Provide the (x, y) coordinate of the cell's center where the given text is located.  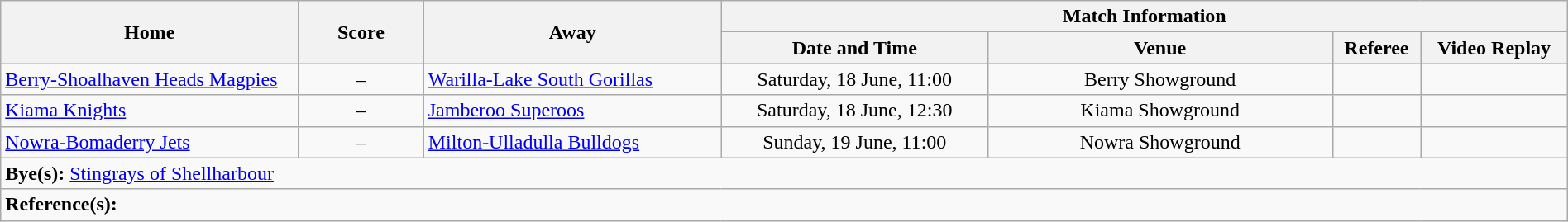
Venue (1159, 48)
Warilla-Lake South Gorillas (572, 79)
Score (361, 32)
Saturday, 18 June, 11:00 (854, 79)
Kiama Knights (150, 111)
Berry-Shoalhaven Heads Magpies (150, 79)
Referee (1376, 48)
Home (150, 32)
Milton-Ulladulla Bulldogs (572, 142)
Saturday, 18 June, 12:30 (854, 111)
Video Replay (1494, 48)
Nowra-Bomaderry Jets (150, 142)
Jamberoo Superoos (572, 111)
Berry Showground (1159, 79)
Away (572, 32)
Nowra Showground (1159, 142)
Bye(s): Stingrays of Shellharbour (784, 173)
Reference(s): (784, 205)
Match Information (1145, 17)
Date and Time (854, 48)
Sunday, 19 June, 11:00 (854, 142)
Kiama Showground (1159, 111)
